Locate the cell with the specified text and output its [x, y] center coordinate. 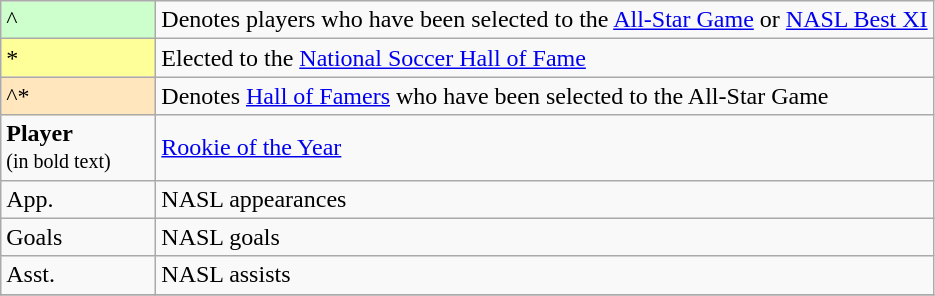
Rookie of the Year [544, 148]
NASL appearances [544, 199]
Asst. [78, 275]
App. [78, 199]
^* [78, 96]
Elected to the National Soccer Hall of Fame [544, 58]
Goals [78, 237]
* [78, 58]
NASL goals [544, 237]
NASL assists [544, 275]
Denotes players who have been selected to the All-Star Game or NASL Best XI [544, 20]
^ [78, 20]
Player(in bold text) [78, 148]
Denotes Hall of Famers who have been selected to the All-Star Game [544, 96]
